Provide the (x, y) coordinate of the cell's center where the given text is located.  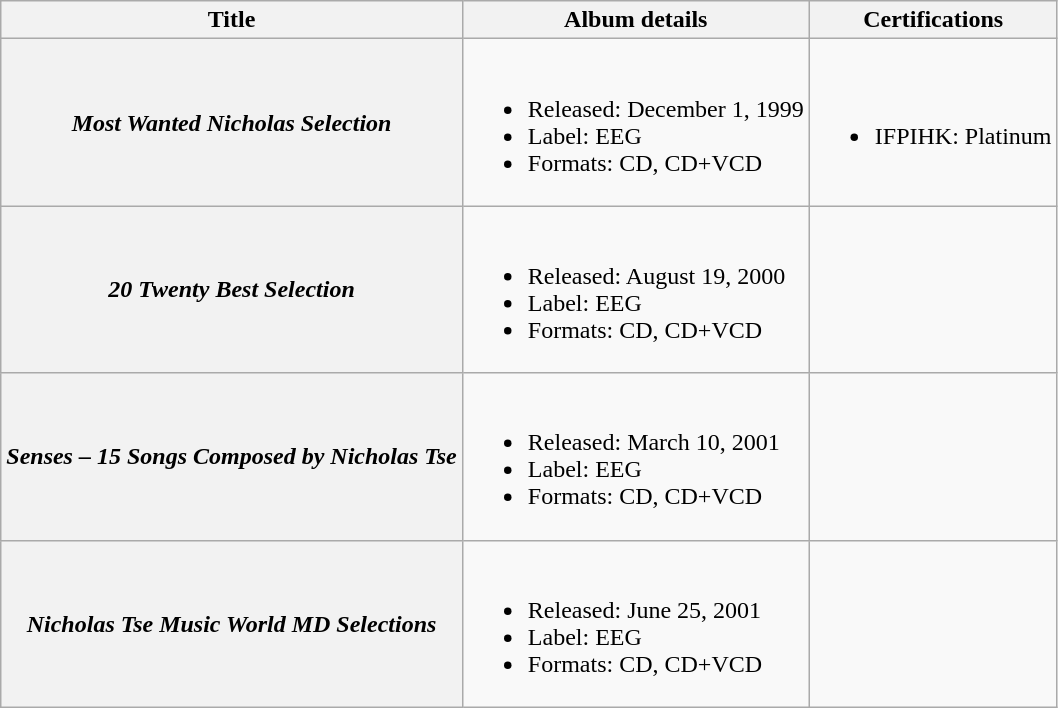
Certifications (933, 20)
Released: June 25, 2001Label: EEGFormats: CD, CD+VCD (636, 624)
Nicholas Tse Music World MD Selections (232, 624)
Senses – 15 Songs Composed by Nicholas Tse (232, 456)
Album details (636, 20)
Released: March 10, 2001Label: EEGFormats: CD, CD+VCD (636, 456)
Title (232, 20)
Most Wanted Nicholas Selection (232, 122)
Released: December 1, 1999Label: EEGFormats: CD, CD+VCD (636, 122)
Released: August 19, 2000Label: EEGFormats: CD, CD+VCD (636, 290)
20 Twenty Best Selection (232, 290)
IFPIHK: Platinum (933, 122)
